For the text-containing cell, return its midpoint in [X, Y] coordinate format. 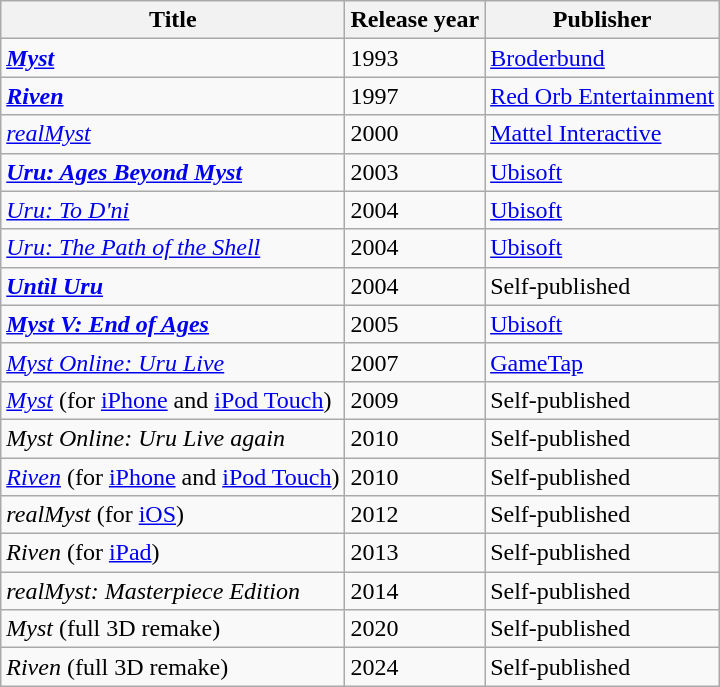
2009 [415, 400]
2024 [415, 667]
Myst [173, 58]
Riven (for iPad) [173, 553]
2012 [415, 515]
Myst Online: Uru Live again [173, 438]
2013 [415, 553]
Broderbund [602, 58]
realMyst [173, 134]
Riven (full 3D remake) [173, 667]
1993 [415, 58]
Myst V: End of Ages [173, 324]
Myst (for iPhone and iPod Touch) [173, 400]
Uru: To D'ni [173, 210]
Myst (full 3D remake) [173, 629]
Title [173, 20]
realMyst: Masterpiece Edition [173, 591]
Publisher [602, 20]
Riven (for iPhone and iPod Touch) [173, 477]
Riven [173, 96]
1997 [415, 96]
2007 [415, 362]
2014 [415, 591]
Release year [415, 20]
2000 [415, 134]
GameTap [602, 362]
realMyst (for iOS) [173, 515]
Untìl Uru [173, 286]
2003 [415, 172]
Red Orb Entertainment [602, 96]
Uru: The Path of the Shell [173, 248]
2005 [415, 324]
Mattel Interactive [602, 134]
2020 [415, 629]
Myst Online: Uru Live [173, 362]
Uru: Ages Beyond Myst [173, 172]
